Find where the given text appears and provide that cell's center as [x, y] coordinate. 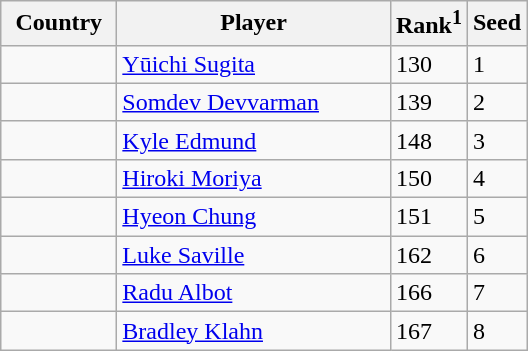
1 [496, 64]
Country [59, 24]
Somdev Devvarman [254, 102]
4 [496, 178]
Seed [496, 24]
167 [428, 331]
150 [428, 178]
Hyeon Chung [254, 217]
130 [428, 64]
162 [428, 255]
Rank1 [428, 24]
Hiroki Moriya [254, 178]
Bradley Klahn [254, 331]
166 [428, 293]
148 [428, 140]
8 [496, 331]
139 [428, 102]
7 [496, 293]
3 [496, 140]
Player [254, 24]
151 [428, 217]
Yūichi Sugita [254, 64]
5 [496, 217]
6 [496, 255]
Kyle Edmund [254, 140]
2 [496, 102]
Radu Albot [254, 293]
Luke Saville [254, 255]
